Identify which cell holds the provided text, then report its [x, y] central coordinate. 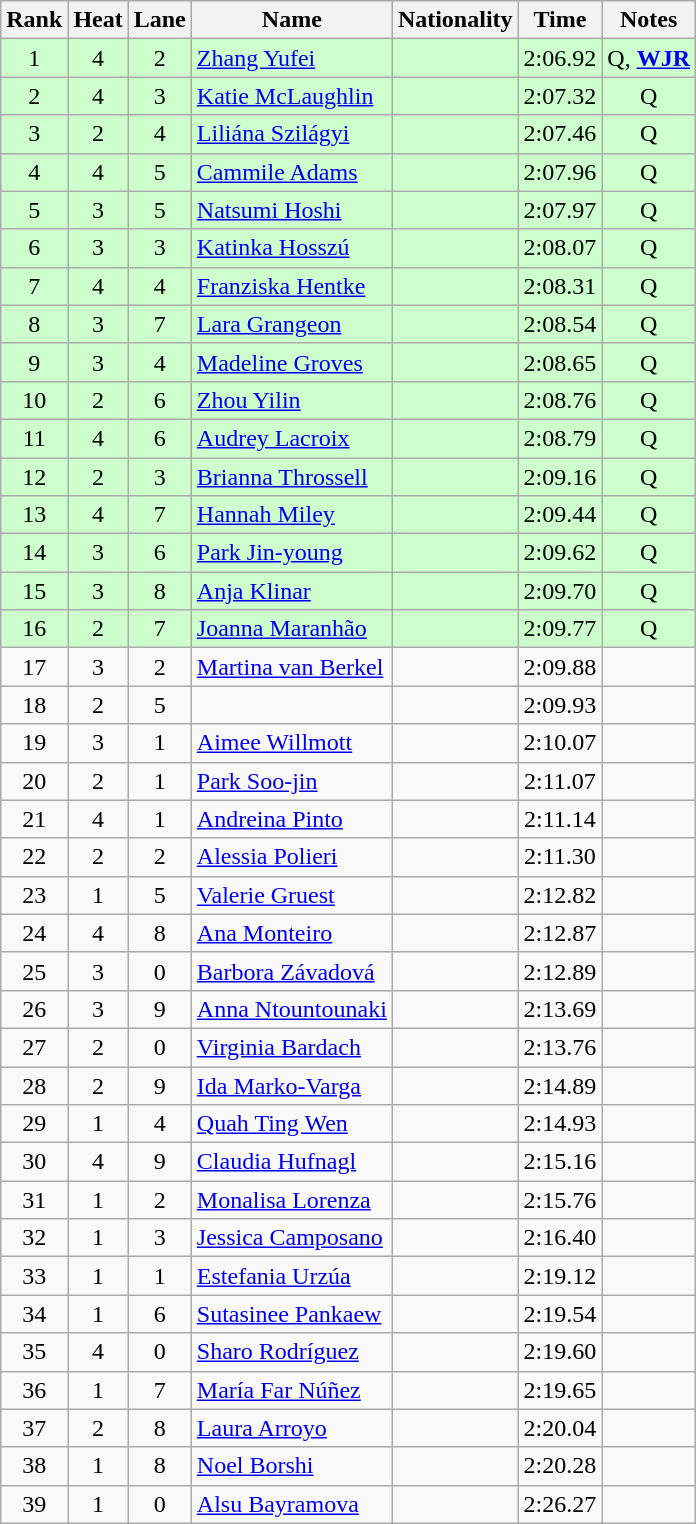
Name [292, 20]
2:08.79 [560, 438]
Katinka Hosszú [292, 248]
Noel Borshi [292, 1466]
Jessica Camposano [292, 1238]
Notes [649, 20]
Park Jin-young [292, 553]
2:07.96 [560, 172]
Ida Marko-Varga [292, 1085]
Anna Ntountounaki [292, 1009]
2:08.07 [560, 248]
Katie McLaughlin [292, 96]
Zhang Yufei [292, 58]
29 [34, 1124]
Sharo Rodríguez [292, 1352]
26 [34, 1009]
Audrey Lacroix [292, 438]
Heat [98, 20]
Alsu Bayramova [292, 1504]
2:09.44 [560, 515]
21 [34, 819]
Anja Klinar [292, 591]
2:09.16 [560, 477]
11 [34, 438]
2:08.65 [560, 362]
Quah Ting Wen [292, 1124]
Claudia Hufnagl [292, 1162]
12 [34, 477]
2:10.07 [560, 743]
2:09.93 [560, 705]
2:13.76 [560, 1047]
2:15.76 [560, 1200]
Liliána Szilágyi [292, 134]
Q, WJR [649, 58]
2:12.89 [560, 971]
19 [34, 743]
Barbora Závadová [292, 971]
2:11.30 [560, 857]
2:09.77 [560, 629]
23 [34, 895]
22 [34, 857]
2:26.27 [560, 1504]
Martina van Berkel [292, 667]
34 [34, 1314]
2:13.69 [560, 1009]
31 [34, 1200]
Lara Grangeon [292, 324]
Ana Monteiro [292, 933]
Alessia Polieri [292, 857]
Rank [34, 20]
Park Soo-jin [292, 781]
35 [34, 1352]
2:08.31 [560, 286]
Monalisa Lorenza [292, 1200]
2:07.97 [560, 210]
2:14.89 [560, 1085]
Franziska Hentke [292, 286]
2:20.28 [560, 1466]
Zhou Yilin [292, 400]
24 [34, 933]
2:08.54 [560, 324]
2:11.07 [560, 781]
14 [34, 553]
Brianna Throssell [292, 477]
Andreina Pinto [292, 819]
Valerie Gruest [292, 895]
2:19.65 [560, 1390]
Madeline Groves [292, 362]
2:09.88 [560, 667]
2:12.82 [560, 895]
María Far Núñez [292, 1390]
2:06.92 [560, 58]
Laura Arroyo [292, 1428]
17 [34, 667]
27 [34, 1047]
2:19.54 [560, 1314]
2:09.70 [560, 591]
Natsumi Hoshi [292, 210]
2:09.62 [560, 553]
13 [34, 515]
2:16.40 [560, 1238]
Time [560, 20]
2:07.32 [560, 96]
16 [34, 629]
Lane [160, 20]
Estefania Urzúa [292, 1276]
Hannah Miley [292, 515]
Cammile Adams [292, 172]
33 [34, 1276]
10 [34, 400]
2:15.16 [560, 1162]
32 [34, 1238]
Sutasinee Pankaew [292, 1314]
Joanna Maranhão [292, 629]
36 [34, 1390]
39 [34, 1504]
2:08.76 [560, 400]
25 [34, 971]
30 [34, 1162]
38 [34, 1466]
2:19.12 [560, 1276]
15 [34, 591]
18 [34, 705]
Virginia Bardach [292, 1047]
Aimee Willmott [292, 743]
2:19.60 [560, 1352]
28 [34, 1085]
20 [34, 781]
2:12.87 [560, 933]
2:11.14 [560, 819]
37 [34, 1428]
2:14.93 [560, 1124]
2:07.46 [560, 134]
Nationality [455, 20]
2:20.04 [560, 1428]
